Return the (x, y) coordinate for the center point of the cell that contains the specified text.  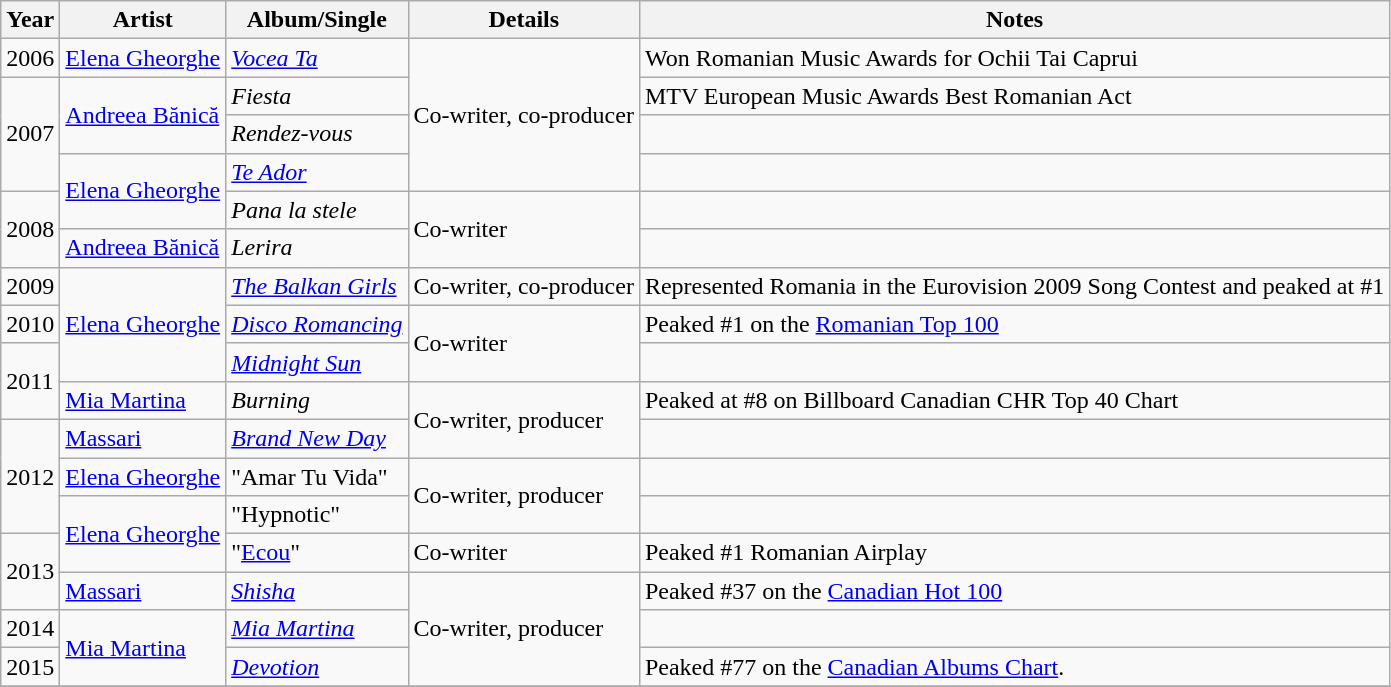
Artist (143, 20)
Represented Romania in the Eurovision 2009 Song Contest and peaked at #1 (1014, 286)
Burning (317, 400)
MTV European Music Awards Best Romanian Act (1014, 96)
2009 (30, 286)
"Ecou" (317, 553)
2014 (30, 629)
Year (30, 20)
Peaked #1 Romanian Airplay (1014, 553)
2007 (30, 134)
Disco Romancing (317, 324)
"Amar Tu Vida" (317, 477)
Vocea Ta (317, 58)
The Balkan Girls (317, 286)
2006 (30, 58)
Devotion (317, 667)
Won Romanian Music Awards for Ochii Tai Caprui (1014, 58)
Rendez-vous (317, 134)
Details (524, 20)
Peaked #1 on the Romanian Top 100 (1014, 324)
Album/Single (317, 20)
Brand New Day (317, 438)
Lerira (317, 248)
2012 (30, 476)
2013 (30, 572)
Fiesta (317, 96)
Midnight Sun (317, 362)
"Hypnotic" (317, 515)
Pana la stele (317, 210)
Te Ador (317, 172)
Peaked #77 on the Canadian Albums Chart. (1014, 667)
2010 (30, 324)
Notes (1014, 20)
2011 (30, 381)
Peaked #37 on the Canadian Hot 100 (1014, 591)
2015 (30, 667)
Peaked at #8 on Billboard Canadian CHR Top 40 Chart (1014, 400)
Shisha (317, 591)
2008 (30, 229)
